Identify which cell holds the provided text, then report its [x, y] central coordinate. 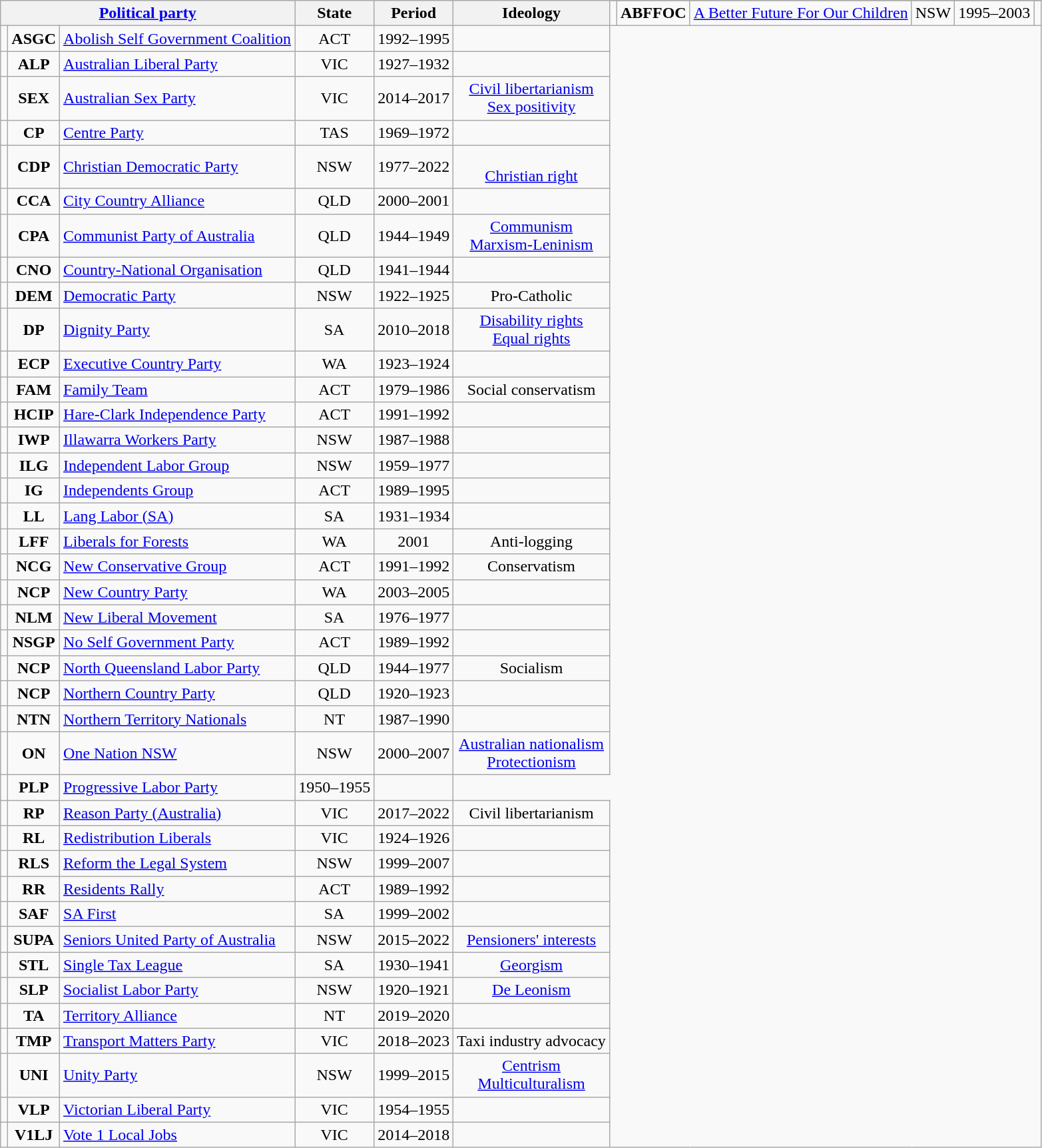
1992–1995 [414, 39]
Dignity Party [177, 329]
NCG [34, 567]
Northern Territory Nationals [177, 718]
CommunismMarxism-Leninism [531, 236]
Family Team [177, 390]
Civil libertarianismSex positivity [531, 99]
SAF [34, 914]
Country-National Organisation [177, 270]
One Nation NSW [177, 752]
FAM [34, 390]
DP [34, 329]
Progressive Labor Party [177, 787]
SA First [177, 914]
Reason Party (Australia) [177, 813]
Political party [148, 13]
V1LJ [34, 1135]
TA [34, 1015]
Pro-Catholic [531, 295]
Ideology [531, 13]
Illawarra Workers Party [177, 440]
Christian Democratic Party [177, 166]
1920–1923 [414, 693]
New Liberal Movement [177, 617]
RP [34, 813]
STL [34, 965]
Vote 1 Local Jobs [177, 1135]
Social conservatism [531, 390]
1977–2022 [414, 166]
DEM [34, 295]
IWP [34, 440]
SLP [34, 990]
ASGC [34, 39]
1959–1977 [414, 465]
North Queensland Labor Party [177, 668]
1950–1955 [334, 787]
Territory Alliance [177, 1015]
1922–1925 [414, 295]
1989–1995 [414, 491]
ILG [34, 465]
1931–1934 [414, 516]
1999–2002 [414, 914]
Seniors United Party of Australia [177, 940]
2019–2020 [414, 1015]
Unity Party [177, 1075]
2014–2018 [414, 1135]
RR [34, 889]
2015–2022 [414, 940]
1954–1955 [414, 1109]
1930–1941 [414, 965]
De Leonism [531, 990]
Executive Country Party [177, 364]
2000–2007 [414, 752]
Socialist Labor Party [177, 990]
1969–1972 [414, 133]
TMP [34, 1041]
HCIP [34, 415]
Lang Labor (SA) [177, 516]
ECP [34, 364]
Communist Party of Australia [177, 236]
No Self Government Party [177, 643]
TAS [334, 133]
Civil libertarianism [531, 813]
2018–2023 [414, 1041]
Abolish Self Government Coalition [177, 39]
2001 [414, 541]
1999–2007 [414, 864]
1920–1921 [414, 990]
Residents Rally [177, 889]
CCA [34, 201]
2003–2005 [414, 592]
2000–2001 [414, 201]
Taxi industry advocacy [531, 1041]
1944–1949 [414, 236]
Democratic Party [177, 295]
RLS [34, 864]
Independent Labor Group [177, 465]
UNI [34, 1075]
Reform the Legal System [177, 864]
CentrismMulticulturalism [531, 1075]
NTN [34, 718]
CPA [34, 236]
Anti-logging [531, 541]
Liberals for Forests [177, 541]
SUPA [34, 940]
1944–1977 [414, 668]
Conservatism [531, 567]
Transport Matters Party [177, 1041]
Socialism [531, 668]
New Conservative Group [177, 567]
Georgism [531, 965]
Northern Country Party [177, 693]
Single Tax League [177, 965]
1979–1986 [414, 390]
LL [34, 516]
CDP [34, 166]
SEX [34, 99]
NLM [34, 617]
A Better Future For Our Children [800, 13]
Christian right [531, 166]
1927–1932 [414, 64]
NSGP [34, 643]
1976–1977 [414, 617]
ON [34, 752]
1995–2003 [995, 13]
RL [34, 838]
CP [34, 133]
2010–2018 [414, 329]
Centre Party [177, 133]
Pensioners' interests [531, 940]
Independents Group [177, 491]
CNO [34, 270]
Australian Sex Party [177, 99]
1941–1944 [414, 270]
Period [414, 13]
Hare-Clark Independence Party [177, 415]
New Country Party [177, 592]
2014–2017 [414, 99]
Australian Liberal Party [177, 64]
1923–1924 [414, 364]
VLP [34, 1109]
City Country Alliance [177, 201]
PLP [34, 787]
ALP [34, 64]
Australian nationalismProtectionism [531, 752]
1987–1988 [414, 440]
LFF [34, 541]
IG [34, 491]
Redistribution Liberals [177, 838]
1999–2015 [414, 1075]
ABFFOC [653, 13]
1924–1926 [414, 838]
1987–1990 [414, 718]
State [334, 13]
Disability rightsEqual rights [531, 329]
2017–2022 [414, 813]
Victorian Liberal Party [177, 1109]
